Return the (X, Y) coordinate for the center point of the cell that contains the specified text.  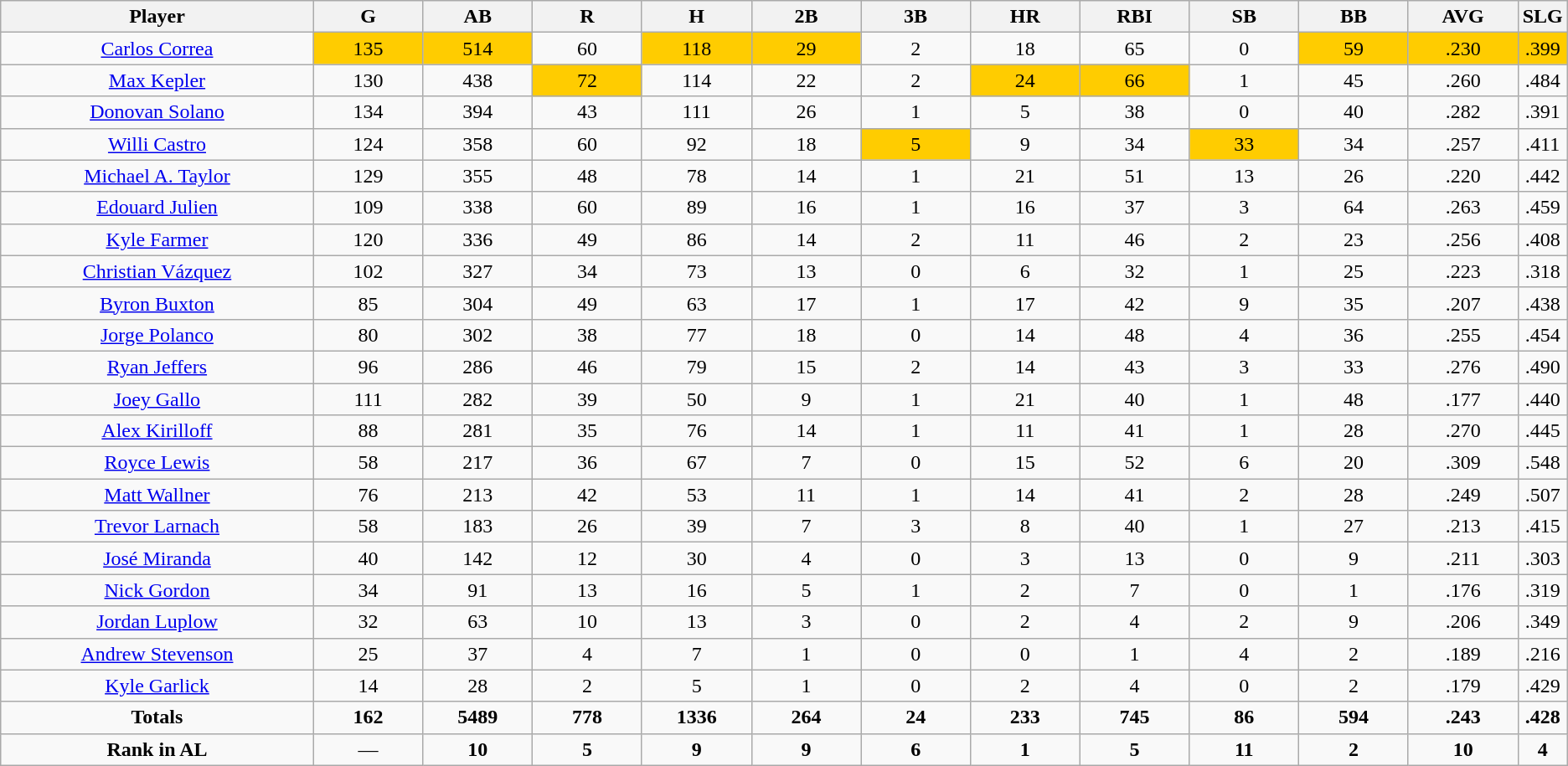
AVG (1462, 17)
.230 (1462, 49)
G (369, 17)
338 (477, 208)
.270 (1462, 431)
SLG (1543, 17)
.206 (1462, 622)
BB (1354, 17)
Nick Gordon (157, 590)
8 (1025, 527)
1336 (697, 717)
89 (697, 208)
.282 (1462, 112)
27 (1354, 527)
355 (477, 176)
.260 (1462, 80)
.276 (1462, 367)
Player (157, 17)
Royce Lewis (157, 463)
Kyle Farmer (157, 239)
.211 (1462, 558)
Ryan Jeffers (157, 367)
124 (369, 144)
.408 (1543, 239)
.263 (1462, 208)
30 (697, 558)
José Miranda (157, 558)
114 (697, 80)
.249 (1462, 495)
358 (477, 144)
.189 (1462, 654)
438 (477, 80)
.399 (1543, 49)
HR (1025, 17)
.507 (1543, 495)
.309 (1462, 463)
.220 (1462, 176)
45 (1354, 80)
.319 (1543, 590)
2B (806, 17)
.349 (1543, 622)
Alex Kirilloff (157, 431)
.454 (1543, 335)
12 (588, 558)
286 (477, 367)
Jordan Luplow (157, 622)
.256 (1462, 239)
65 (1134, 49)
162 (369, 717)
.179 (1462, 686)
.177 (1462, 399)
RBI (1134, 17)
Carlos Correa (157, 49)
.213 (1462, 527)
96 (369, 367)
264 (806, 717)
.490 (1543, 367)
.548 (1543, 463)
22 (806, 80)
120 (369, 239)
.303 (1543, 558)
66 (1134, 80)
304 (477, 303)
745 (1134, 717)
.415 (1543, 527)
77 (697, 335)
Byron Buxton (157, 303)
183 (477, 527)
AB (477, 17)
.442 (1543, 176)
.484 (1543, 80)
92 (697, 144)
.440 (1543, 399)
.243 (1462, 717)
327 (477, 271)
R (588, 17)
59 (1354, 49)
.257 (1462, 144)
778 (588, 717)
23 (1354, 239)
282 (477, 399)
109 (369, 208)
51 (1134, 176)
Joey Gallo (157, 399)
.438 (1543, 303)
20 (1354, 463)
.428 (1543, 717)
78 (697, 176)
.391 (1543, 112)
67 (697, 463)
Andrew Stevenson (157, 654)
134 (369, 112)
73 (697, 271)
514 (477, 49)
53 (697, 495)
.255 (1462, 335)
142 (477, 558)
Kyle Garlick (157, 686)
.223 (1462, 271)
217 (477, 463)
336 (477, 239)
Trevor Larnach (157, 527)
Willi Castro (157, 144)
.411 (1543, 144)
H (697, 17)
.176 (1462, 590)
88 (369, 431)
Jorge Polanco (157, 335)
72 (588, 80)
Edouard Julien (157, 208)
118 (697, 49)
Rank in AL (157, 749)
302 (477, 335)
.216 (1543, 654)
.318 (1543, 271)
79 (697, 367)
Donovan Solano (157, 112)
SB (1245, 17)
3B (916, 17)
102 (369, 271)
129 (369, 176)
.429 (1543, 686)
Michael A. Taylor (157, 176)
91 (477, 590)
5489 (477, 717)
394 (477, 112)
130 (369, 80)
Totals (157, 717)
29 (806, 49)
233 (1025, 717)
64 (1354, 208)
Matt Wallner (157, 495)
281 (477, 431)
.207 (1462, 303)
50 (697, 399)
135 (369, 49)
.445 (1543, 431)
Christian Vázquez (157, 271)
213 (477, 495)
85 (369, 303)
Max Kepler (157, 80)
594 (1354, 717)
80 (369, 335)
— (369, 749)
52 (1134, 463)
.459 (1543, 208)
